Find where the given text appears and provide that cell's center as [x, y] coordinate. 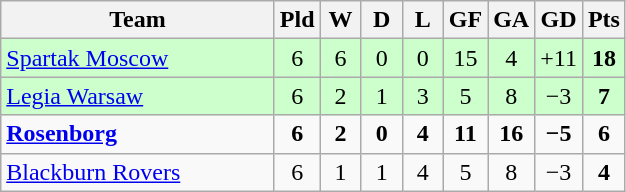
16 [512, 134]
15 [465, 58]
Rosenborg [138, 134]
L [422, 20]
GF [465, 20]
Pts [604, 20]
3 [422, 96]
GD [559, 20]
Spartak Moscow [138, 58]
+11 [559, 58]
−5 [559, 134]
Legia Warsaw [138, 96]
Pld [297, 20]
Blackburn Rovers [138, 172]
D [382, 20]
18 [604, 58]
11 [465, 134]
GA [512, 20]
7 [604, 96]
W [340, 20]
Team [138, 20]
